From the cell containing the given text, extract its center point as [X, Y] coordinate. 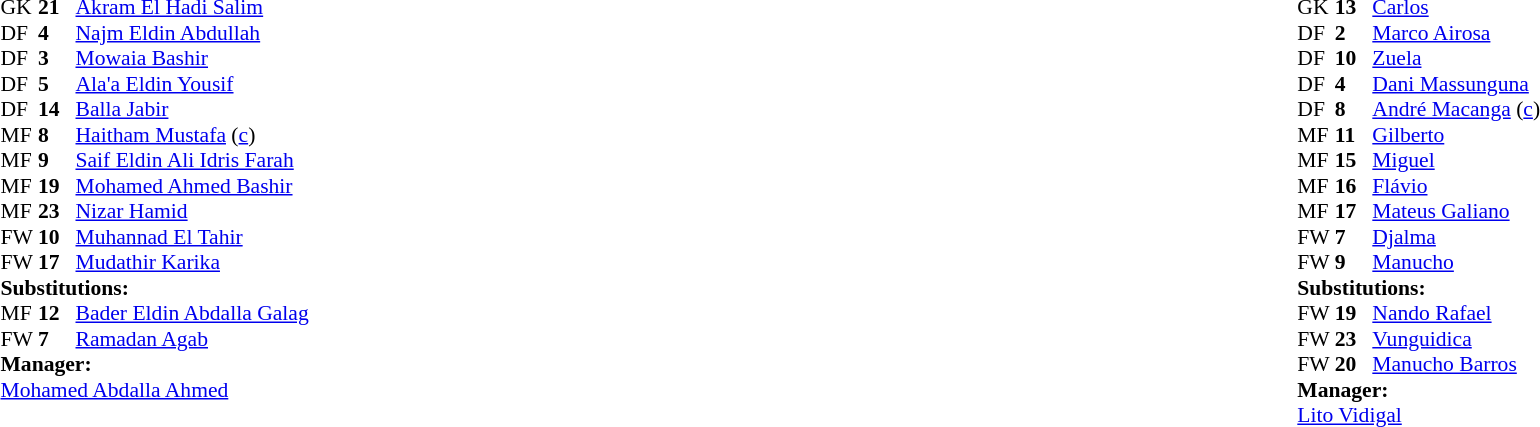
Mudathir Karika [192, 263]
5 [57, 84]
Manucho [1456, 263]
Nando Rafael [1456, 313]
Vunguidica [1456, 339]
16 [1354, 186]
15 [1354, 161]
3 [57, 59]
Gilberto [1456, 135]
Zuela [1456, 59]
Marco Airosa [1456, 33]
Mohamed Abdalla Ahmed [154, 390]
Balla Jabir [192, 109]
Bader Eldin Abdalla Galag [192, 313]
Nizar Hamid [192, 211]
Haitham Mustafa (c) [192, 135]
Dani Massunguna [1456, 84]
André Macanga (c) [1456, 109]
Manucho Barros [1456, 365]
14 [57, 109]
Mateus Galiano [1456, 211]
Saif Eldin Ali Idris Farah [192, 161]
Ramadan Agab [192, 339]
Muhannad El Tahir [192, 237]
Djalma [1456, 237]
11 [1354, 135]
2 [1354, 33]
Flávio [1456, 186]
Ala'a Eldin Yousif [192, 84]
12 [57, 313]
Mohamed Ahmed Bashir [192, 186]
20 [1354, 365]
Mowaia Bashir [192, 59]
Najm Eldin Abdullah [192, 33]
Miguel [1456, 161]
